Provide the [x, y] coordinate of the cell's center where the given text is located.  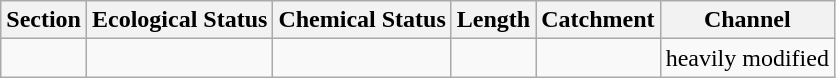
Section [44, 20]
heavily modified [747, 58]
Length [493, 20]
Channel [747, 20]
Ecological Status [179, 20]
Catchment [598, 20]
Chemical Status [362, 20]
